Provide the (x, y) coordinate of the cell's center where the given text is located.  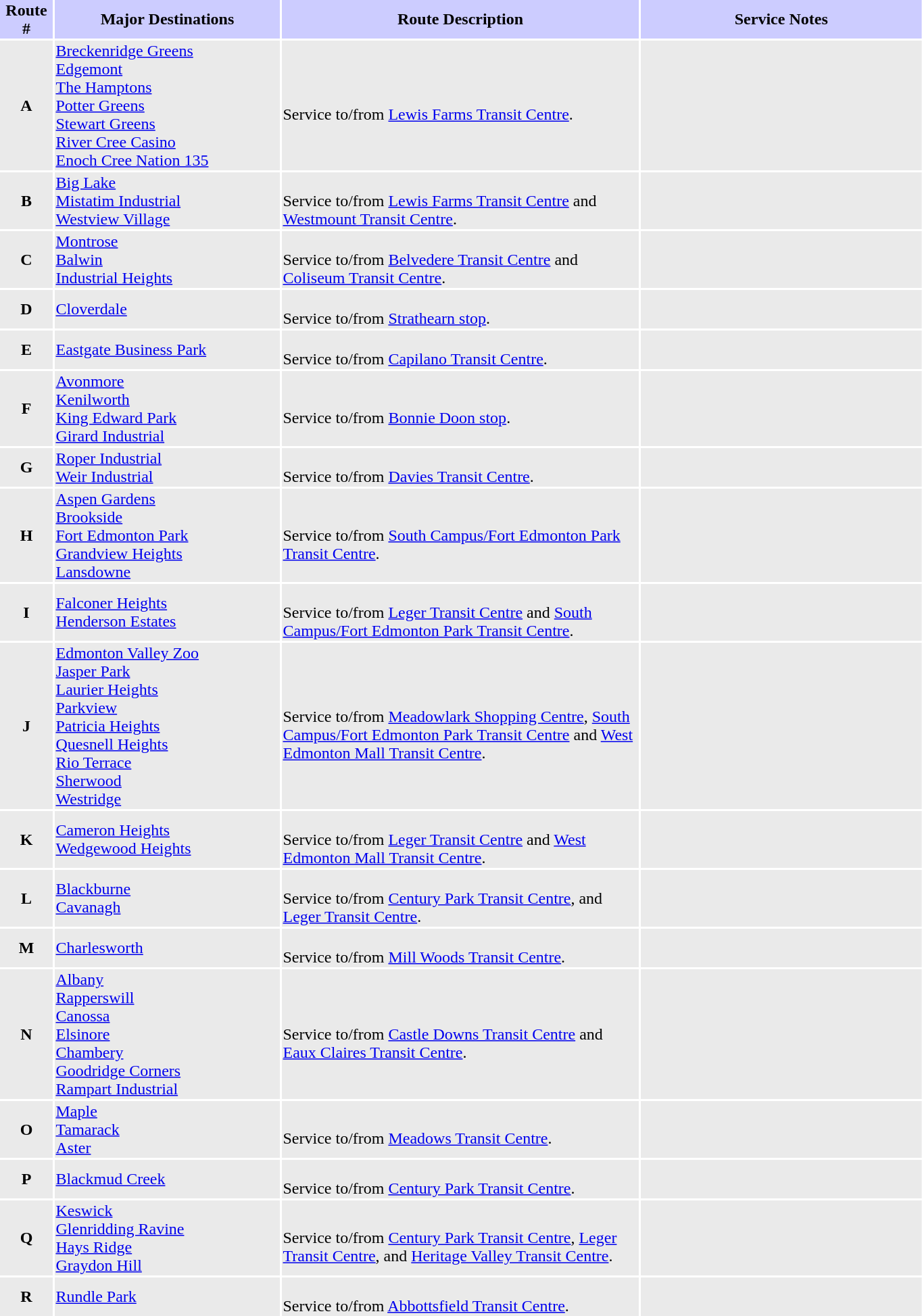
Keswick Glenridding Ravine Hays Ridge Graydon Hill (168, 1238)
Service to/from Mill Woods Transit Centre. (460, 948)
Edmonton Valley ZooJasper Park Laurier HeightsParkviewPatricia HeightsQuesnell HeightsRio TerraceSherwoodWestridge (168, 726)
Service to/from Belvedere Transit Centre and Coliseum Transit Centre. (460, 260)
AvonmoreKenilworthKing Edward ParkGirard Industrial (168, 408)
Service to/from Leger Transit Centre and South Campus/Fort Edmonton Park Transit Centre. (460, 612)
Falconer HeightsHenderson Estates (168, 612)
Rundle Park (168, 1296)
Cameron HeightsWedgewood Heights (168, 839)
Service to/from Davies Transit Centre. (460, 468)
MontroseBalwinIndustrial Heights (168, 260)
A (26, 105)
G (26, 468)
BlackburneCavanagh (168, 898)
Service to/from Century Park Transit Centre. (460, 1179)
Service to/from Strathearn stop. (460, 310)
B (26, 201)
Big LakeMistatim IndustrialWestview Village (168, 201)
Service to/from Meadowlark Shopping Centre, South Campus/Fort Edmonton Park Transit Centre and West Edmonton Mall Transit Centre. (460, 726)
R (26, 1296)
E (26, 350)
Charlesworth (168, 948)
J (26, 726)
Service to/from Lewis Farms Transit Centre and Westmount Transit Centre. (460, 201)
Major Destinations (168, 19)
Roper IndustrialWeir Industrial (168, 468)
L (26, 898)
Maple Tamarack Aster (168, 1129)
Service to/from Century Park Transit Centre, and Leger Transit Centre. (460, 898)
F (26, 408)
H (26, 535)
Service to/from Meadows Transit Centre. (460, 1129)
Eastgate Business Park (168, 350)
Aspen GardensBrooksideFort Edmonton ParkGrandview HeightsLansdowne (168, 535)
Blackmud Creek (168, 1179)
D (26, 310)
Service to/from Castle Downs Transit Centre and Eaux Claires Transit Centre. (460, 1034)
Service to/from South Campus/Fort Edmonton Park Transit Centre. (460, 535)
Service Notes (781, 19)
O (26, 1129)
N (26, 1034)
Service to/from Abbottsfield Transit Centre. (460, 1296)
C (26, 260)
K (26, 839)
Service to/from Bonnie Doon stop. (460, 408)
Albany Rapperswill Canossa Elsinore Chambery Goodridge CornersRampart Industrial (168, 1034)
Service to/from Capilano Transit Centre. (460, 350)
Route # (26, 19)
Q (26, 1238)
Cloverdale (168, 310)
P (26, 1179)
Route Description (460, 19)
Breckenridge GreensEdgemontThe HamptonsPotter GreensStewart GreensRiver Cree CasinoEnoch Cree Nation 135 (168, 105)
M (26, 948)
Service to/from Century Park Transit Centre, Leger Transit Centre, and Heritage Valley Transit Centre. (460, 1238)
I (26, 612)
Service to/from Leger Transit Centre and West Edmonton Mall Transit Centre. (460, 839)
Service to/from Lewis Farms Transit Centre. (460, 105)
